Output the [x, y] coordinate of the center of the cell containing the given text.  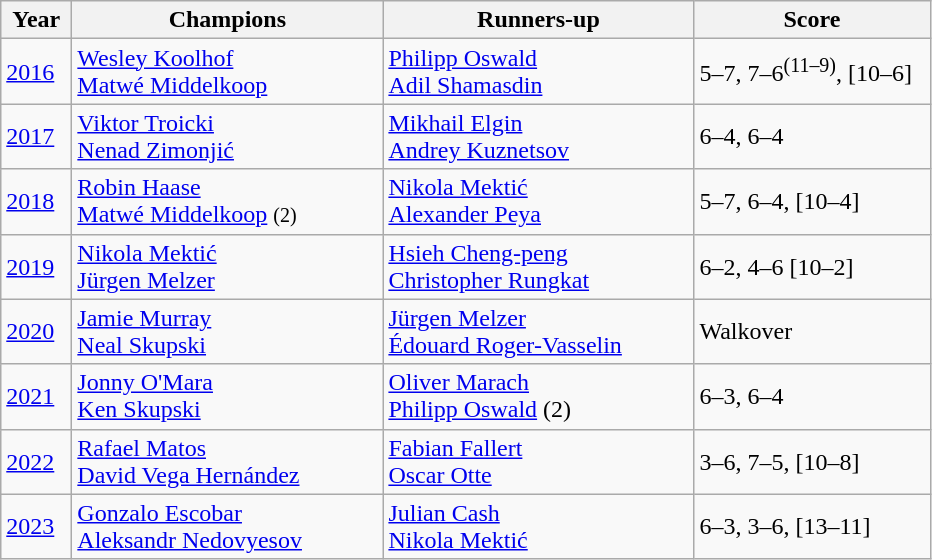
2022 [36, 462]
3–6, 7–5, [10–8] [812, 462]
Jürgen Melzer Édouard Roger-Vasselin [538, 332]
Score [812, 20]
Fabian Fallert Oscar Otte [538, 462]
2017 [36, 136]
6–3, 3–6, [13–11] [812, 526]
Robin Haase Matwé Middelkoop (2) [228, 202]
6–3, 6–4 [812, 396]
Hsieh Cheng-peng Christopher Rungkat [538, 266]
Julian Cash Nikola Mektić [538, 526]
2016 [36, 72]
Rafael Matos David Vega Hernández [228, 462]
Champions [228, 20]
Mikhail Elgin Andrey Kuznetsov [538, 136]
5–7, 7–6(11–9), [10–6] [812, 72]
Jonny O'Mara Ken Skupski [228, 396]
Walkover [812, 332]
6–2, 4–6 [10–2] [812, 266]
Nikola Mektić Alexander Peya [538, 202]
2018 [36, 202]
Runners-up [538, 20]
Wesley Koolhof Matwé Middelkoop [228, 72]
Nikola Mektić Jürgen Melzer [228, 266]
2019 [36, 266]
2021 [36, 396]
Viktor Troicki Nenad Zimonjić [228, 136]
2020 [36, 332]
2023 [36, 526]
6–4, 6–4 [812, 136]
Oliver Marach Philipp Oswald (2) [538, 396]
5–7, 6–4, [10–4] [812, 202]
Gonzalo Escobar Aleksandr Nedovyesov [228, 526]
Philipp Oswald Adil Shamasdin [538, 72]
Jamie Murray Neal Skupski [228, 332]
Year [36, 20]
